For the text-containing cell, return its midpoint in [X, Y] coordinate format. 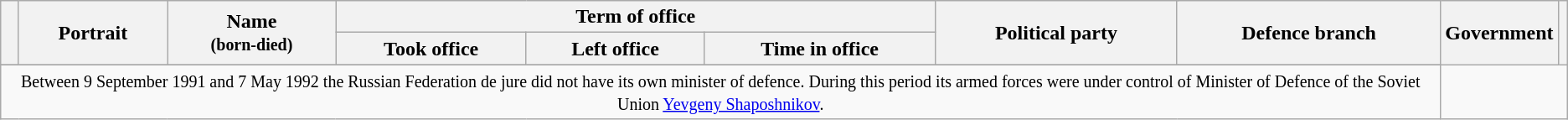
Term of office [635, 17]
Portrait [93, 33]
Defence branch [1308, 33]
Political party [1055, 33]
Left office [615, 49]
Government [1499, 33]
Took office [431, 49]
Name(born-died) [251, 33]
Time in office [820, 49]
